Pinpoint the cell where the given text exists, returning its (x, y) midpoint coordinate. 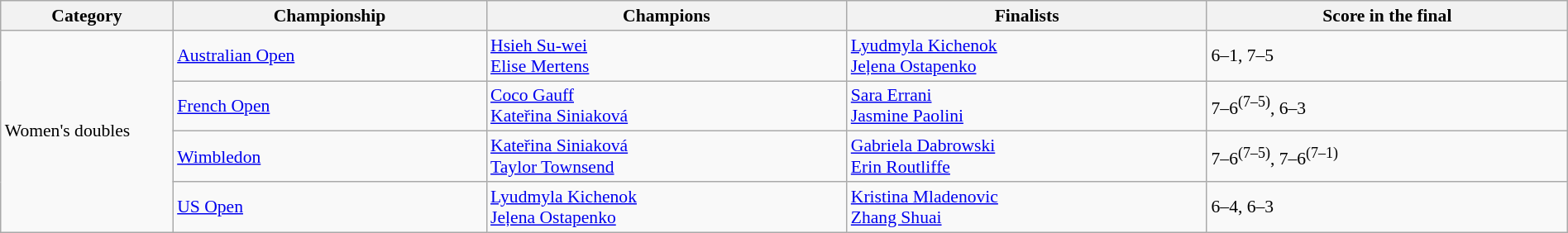
Champions (667, 16)
7–6(7–5), 7–6(7–1) (1387, 157)
US Open (329, 207)
Australian Open (329, 56)
Score in the final (1387, 16)
Category (87, 16)
7–6(7–5), 6–3 (1387, 106)
Finalists (1027, 16)
6–1, 7–5 (1387, 56)
Kristina Mladenovic Zhang Shuai (1027, 207)
Women's doubles (87, 131)
Gabriela Dabrowski Erin Routliffe (1027, 157)
Kateřina Siniaková Taylor Townsend (667, 157)
Hsieh Su-wei Elise Mertens (667, 56)
Coco Gauff Kateřina Siniaková (667, 106)
Sara Errani Jasmine Paolini (1027, 106)
French Open (329, 106)
6–4, 6–3 (1387, 207)
Championship (329, 16)
Wimbledon (329, 157)
